Search for the cell housing the specified text and yield its [X, Y] center coordinate. 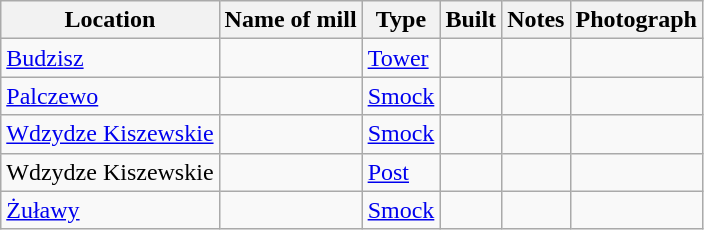
Post [401, 172]
Name of mill [290, 20]
Photograph [636, 20]
Budzisz [110, 58]
Żuławy [110, 210]
Type [401, 20]
Tower [401, 58]
Location [110, 20]
Built [471, 20]
Notes [536, 20]
Palczewo [110, 96]
